From the cell containing the given text, extract its center point as [x, y] coordinate. 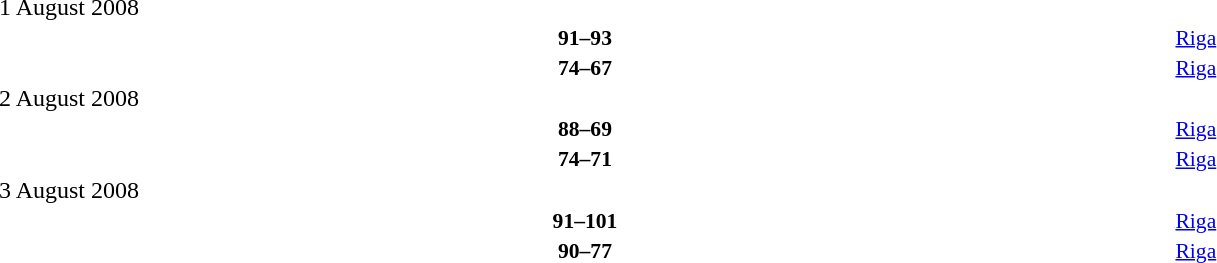
91–101 [584, 220]
91–93 [584, 38]
74–71 [584, 159]
74–67 [584, 68]
88–69 [584, 129]
